For the text-containing cell, return its midpoint in [x, y] coordinate format. 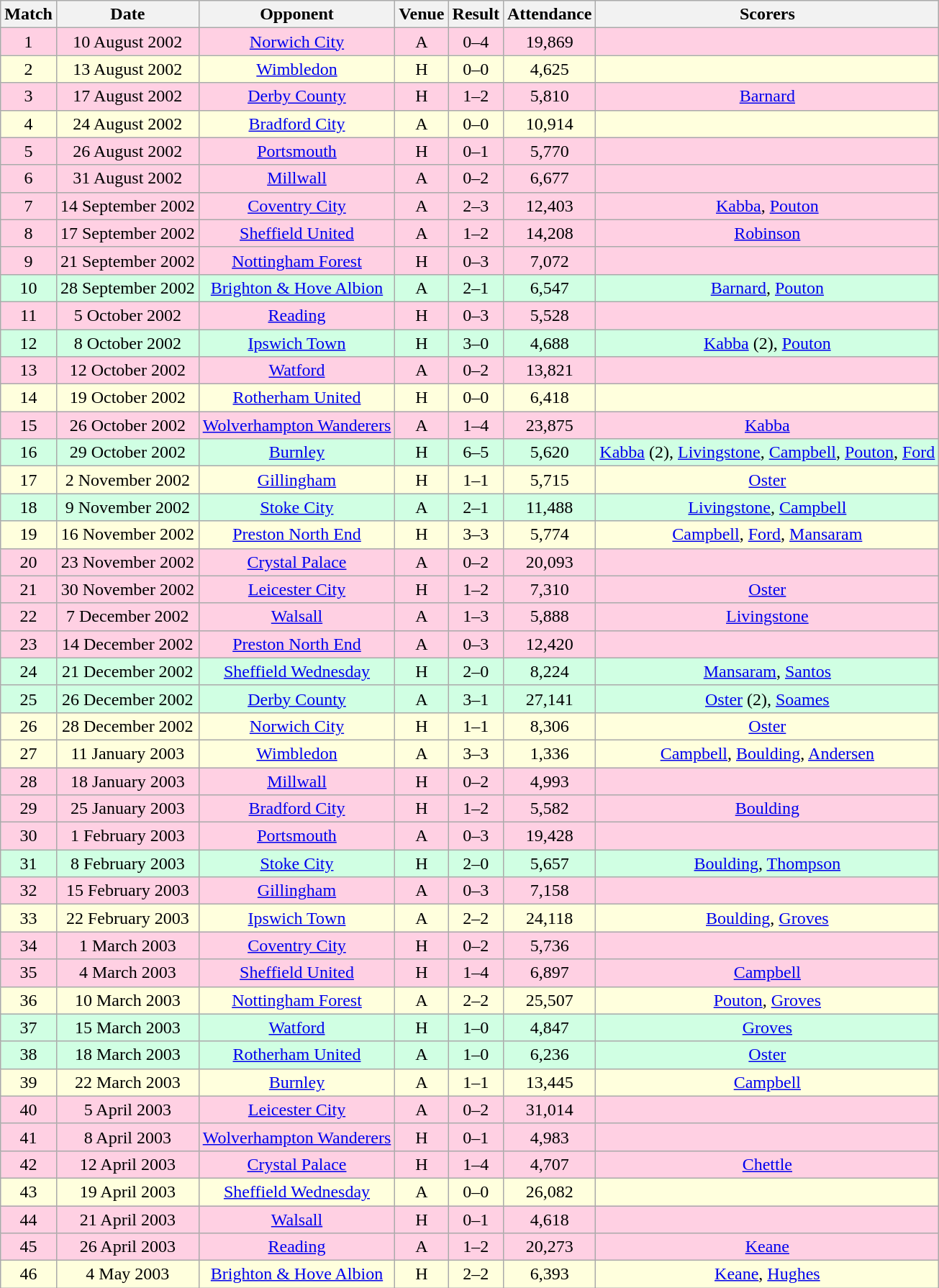
21 September 2002 [127, 260]
15 March 2003 [127, 1028]
6 [29, 178]
5,810 [549, 96]
Campbell, Ford, Mansaram [767, 535]
26 October 2002 [127, 425]
5,736 [549, 945]
5,888 [549, 617]
4,707 [549, 1164]
22 [29, 617]
8,224 [549, 671]
3–1 [476, 699]
4 [29, 124]
4 March 2003 [127, 973]
1 March 2003 [127, 945]
26 August 2002 [127, 151]
7,158 [549, 891]
13 [29, 371]
31 [29, 863]
18 March 2003 [127, 1055]
5,582 [549, 809]
31,014 [549, 1110]
23,875 [549, 425]
12,403 [549, 206]
13,445 [549, 1082]
Chettle [767, 1164]
5 April 2003 [127, 1110]
5 October 2002 [127, 315]
1,336 [549, 753]
5,715 [549, 480]
44 [29, 1220]
24,118 [549, 918]
Groves [767, 1028]
29 October 2002 [127, 453]
0–4 [476, 42]
19,428 [549, 836]
Date [127, 14]
26 December 2002 [127, 699]
14 [29, 398]
25 [29, 699]
19 [29, 535]
10 [29, 288]
41 [29, 1137]
6,677 [549, 178]
6,236 [549, 1055]
4,688 [549, 343]
4,625 [549, 69]
5,770 [549, 151]
Boulding, Groves [767, 918]
19 April 2003 [127, 1192]
23 November 2002 [127, 562]
6,393 [549, 1274]
21 December 2002 [127, 671]
42 [29, 1164]
Campbell, Boulding, Andersen [767, 753]
26 April 2003 [127, 1247]
10 August 2002 [127, 42]
16 November 2002 [127, 535]
14 December 2002 [127, 644]
4,983 [549, 1137]
2–3 [476, 206]
5,657 [549, 863]
12 April 2003 [127, 1164]
30 November 2002 [127, 589]
Kabba (2), Pouton [767, 343]
20,093 [549, 562]
17 September 2002 [127, 233]
7 December 2002 [127, 617]
32 [29, 891]
39 [29, 1082]
5,620 [549, 453]
19,869 [549, 42]
33 [29, 918]
9 November 2002 [127, 507]
35 [29, 973]
40 [29, 1110]
34 [29, 945]
13,821 [549, 371]
27,141 [549, 699]
Kabba (2), Livingstone, Campbell, Pouton, Ford [767, 453]
18 [29, 507]
3 [29, 96]
Oster (2), Soames [767, 699]
8,306 [549, 726]
37 [29, 1028]
12,420 [549, 644]
21 [29, 589]
12 October 2002 [127, 371]
10,914 [549, 124]
6,547 [549, 288]
24 August 2002 [127, 124]
26,082 [549, 1192]
27 [29, 753]
38 [29, 1055]
7 [29, 206]
25 January 2003 [127, 809]
12 [29, 343]
1–3 [476, 617]
17 [29, 480]
Livingstone [767, 617]
11,488 [549, 507]
29 [29, 809]
6,897 [549, 973]
28 September 2002 [127, 288]
2 [29, 69]
11 January 2003 [127, 753]
15 [29, 425]
7,310 [549, 589]
5,528 [549, 315]
6–5 [476, 453]
7,072 [549, 260]
Scorers [767, 14]
15 February 2003 [127, 891]
19 October 2002 [127, 398]
Match [29, 14]
Attendance [549, 14]
Result [476, 14]
Keane, Hughes [767, 1274]
1 [29, 42]
21 April 2003 [127, 1220]
18 January 2003 [127, 781]
22 March 2003 [127, 1082]
Robinson [767, 233]
Keane [767, 1247]
Livingstone, Campbell [767, 507]
Barnard [767, 96]
14 September 2002 [127, 206]
28 December 2002 [127, 726]
14,208 [549, 233]
6,418 [549, 398]
10 March 2003 [127, 1000]
3–0 [476, 343]
Pouton, Groves [767, 1000]
8 October 2002 [127, 343]
4,993 [549, 781]
8 April 2003 [127, 1137]
23 [29, 644]
Venue [422, 14]
5,774 [549, 535]
11 [29, 315]
Mansaram, Santos [767, 671]
24 [29, 671]
26 [29, 726]
Kabba, Pouton [767, 206]
16 [29, 453]
22 February 2003 [127, 918]
8 February 2003 [127, 863]
25,507 [549, 1000]
8 [29, 233]
4 May 2003 [127, 1274]
4,847 [549, 1028]
13 August 2002 [127, 69]
Boulding, Thompson [767, 863]
5 [29, 151]
17 August 2002 [127, 96]
28 [29, 781]
4,618 [549, 1220]
Boulding [767, 809]
43 [29, 1192]
46 [29, 1274]
9 [29, 260]
36 [29, 1000]
2 November 2002 [127, 480]
20 [29, 562]
45 [29, 1247]
Barnard, Pouton [767, 288]
20,273 [549, 1247]
30 [29, 836]
Kabba [767, 425]
Opponent [296, 14]
31 August 2002 [127, 178]
1 February 2003 [127, 836]
